Capture the cell that displays the provided text and extract its [X, Y] central coordinate. 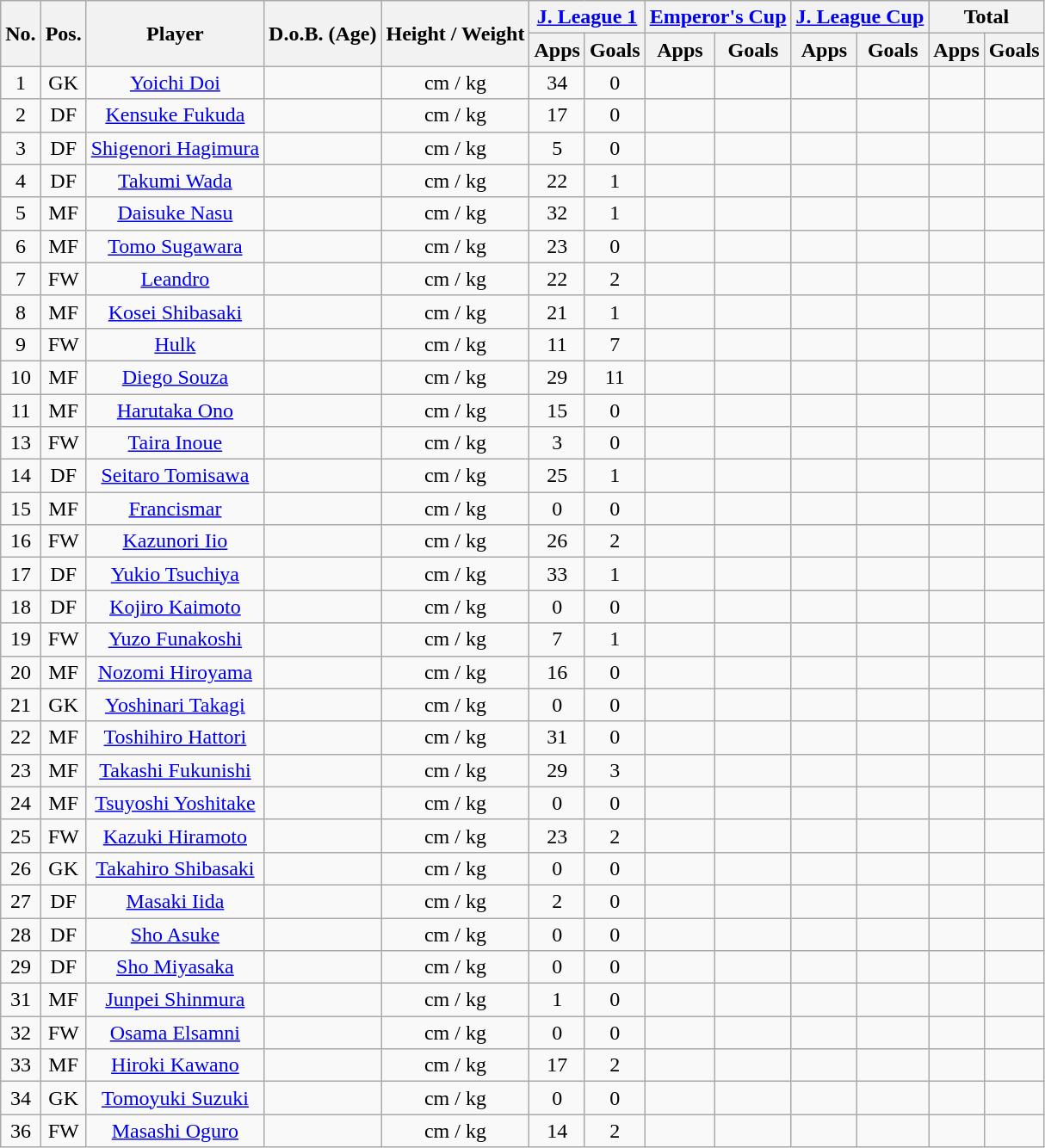
4 [21, 181]
Kosei Shibasaki [175, 312]
Yoichi Doi [175, 83]
Shigenori Hagimura [175, 148]
Kensuke Fukuda [175, 115]
Kazuki Hiramoto [175, 836]
Yuzo Funakoshi [175, 639]
No. [21, 34]
Yoshinari Takagi [175, 705]
Nozomi Hiroyama [175, 672]
Tomoyuki Suzuki [175, 1098]
8 [21, 312]
Kazunori Iio [175, 541]
D.o.B. (Age) [323, 34]
Taira Inoue [175, 443]
13 [21, 443]
Francismar [175, 509]
Harutaka Ono [175, 410]
Sho Asuke [175, 934]
24 [21, 803]
Junpei Shinmura [175, 1000]
Masaki Iida [175, 901]
J. League 1 [587, 17]
Total [986, 17]
Seitaro Tomisawa [175, 476]
Yukio Tsuchiya [175, 574]
18 [21, 607]
Masashi Oguro [175, 1131]
Hiroki Kawano [175, 1065]
Tomo Sugawara [175, 246]
Leandro [175, 279]
Sho Miyasaka [175, 967]
Emperor's Cup [718, 17]
Takashi Fukunishi [175, 770]
10 [21, 377]
28 [21, 934]
J. League Cup [860, 17]
Height / Weight [455, 34]
Toshihiro Hattori [175, 738]
Takahiro Shibasaki [175, 868]
Tsuyoshi Yoshitake [175, 803]
Pos. [64, 34]
Takumi Wada [175, 181]
Kojiro Kaimoto [175, 607]
19 [21, 639]
Diego Souza [175, 377]
Daisuke Nasu [175, 213]
20 [21, 672]
Hulk [175, 344]
27 [21, 901]
6 [21, 246]
9 [21, 344]
Osama Elsamni [175, 1033]
Player [175, 34]
36 [21, 1131]
